From the cell containing the given text, extract its center point as (x, y) coordinate. 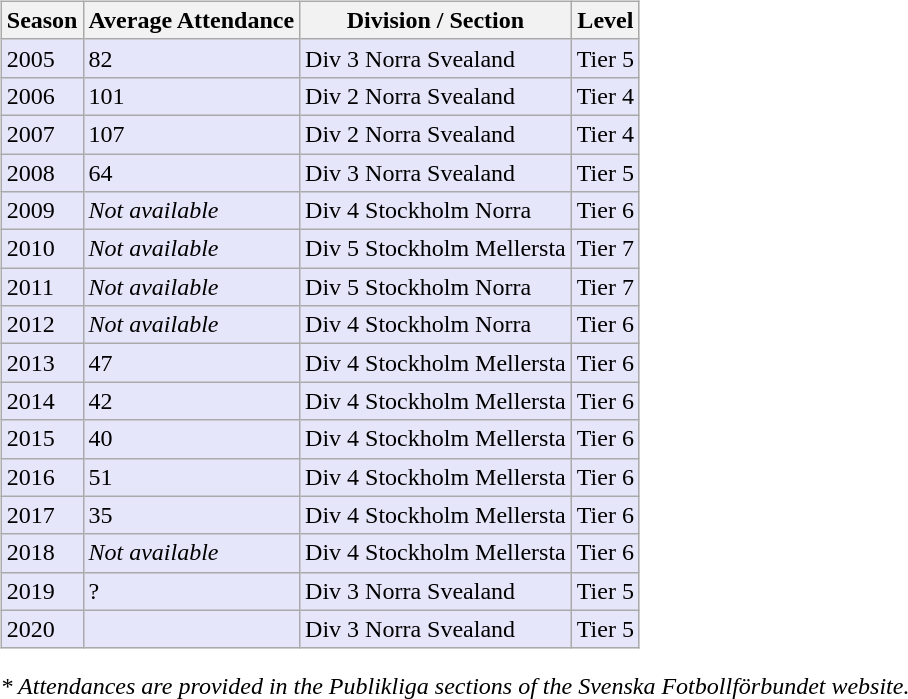
Div 5 Stockholm Norra (436, 287)
2013 (42, 363)
2005 (42, 58)
47 (192, 363)
2016 (42, 477)
Level (605, 20)
2014 (42, 401)
82 (192, 58)
? (192, 591)
107 (192, 134)
40 (192, 439)
2011 (42, 287)
2017 (42, 515)
2015 (42, 439)
35 (192, 515)
2018 (42, 553)
Average Attendance (192, 20)
2019 (42, 591)
42 (192, 401)
Division / Section (436, 20)
2020 (42, 629)
2009 (42, 211)
2006 (42, 96)
2012 (42, 325)
51 (192, 477)
2008 (42, 173)
2007 (42, 134)
Season (42, 20)
64 (192, 173)
Div 5 Stockholm Mellersta (436, 249)
101 (192, 96)
2010 (42, 249)
